Output the [X, Y] coordinate of the center of the cell containing the given text.  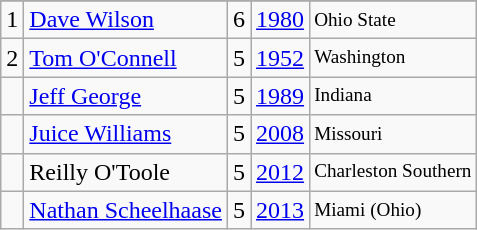
Jeff George [126, 96]
2 [12, 58]
Reilly O'Toole [126, 172]
Nathan Scheelhaase [126, 210]
6 [238, 20]
1952 [280, 58]
Dave Wilson [126, 20]
1989 [280, 96]
Missouri [393, 134]
Juice Williams [126, 134]
Miami (Ohio) [393, 210]
Charleston Southern [393, 172]
1 [12, 20]
2008 [280, 134]
Tom O'Connell [126, 58]
2013 [280, 210]
1980 [280, 20]
Washington [393, 58]
Indiana [393, 96]
2012 [280, 172]
Ohio State [393, 20]
